Output the [x, y] coordinate of the center of the cell containing the given text.  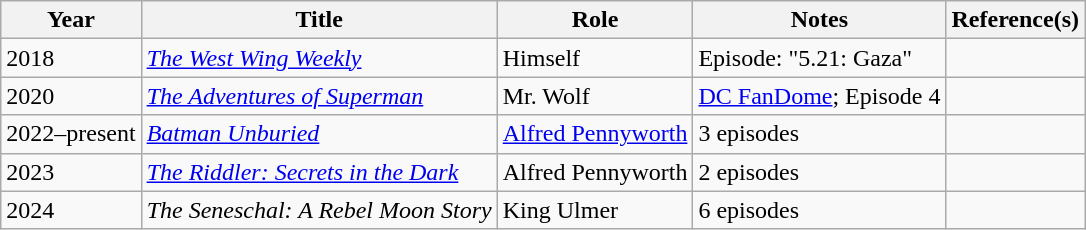
2023 [71, 172]
3 episodes [820, 134]
The West Wing Weekly [319, 58]
Himself [595, 58]
Role [595, 20]
Notes [820, 20]
The Riddler: Secrets in the Dark [319, 172]
Mr. Wolf [595, 96]
6 episodes [820, 210]
The Seneschal: A Rebel Moon Story [319, 210]
Year [71, 20]
King Ulmer [595, 210]
Batman Unburied [319, 134]
Title [319, 20]
2 episodes [820, 172]
2020 [71, 96]
DC FanDome; Episode 4 [820, 96]
2022–present [71, 134]
2018 [71, 58]
2024 [71, 210]
The Adventures of Superman [319, 96]
Reference(s) [1016, 20]
Episode: "5.21: Gaza" [820, 58]
